For the text-containing cell, return its midpoint in (x, y) coordinate format. 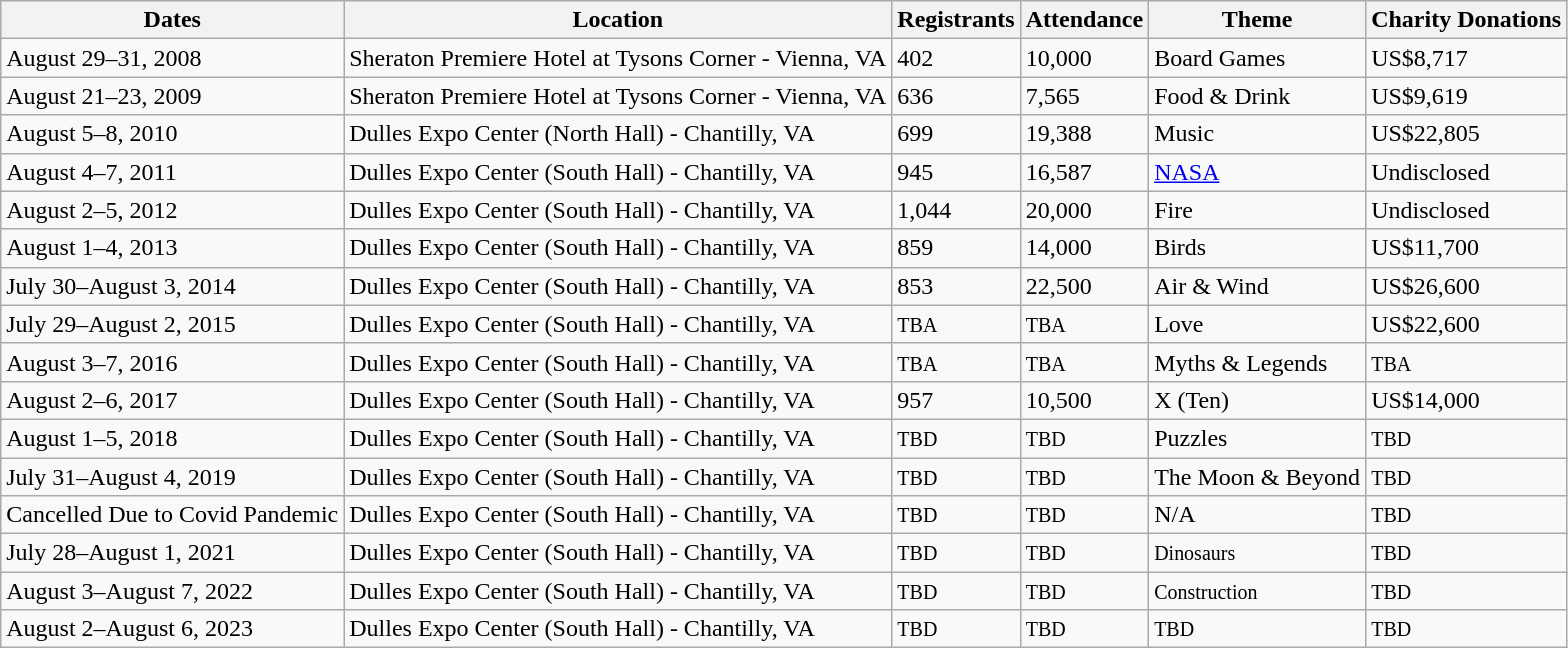
Love (1258, 324)
August 4–7, 2011 (172, 172)
957 (956, 400)
Music (1258, 134)
945 (956, 172)
14,000 (1084, 248)
Charity Donations (1466, 20)
20,000 (1084, 210)
Birds (1258, 248)
August 2–August 6, 2023 (172, 629)
August 21–23, 2009 (172, 96)
The Moon & Beyond (1258, 477)
Location (618, 20)
Theme (1258, 20)
699 (956, 134)
August 3–7, 2016 (172, 362)
Dates (172, 20)
August 1–4, 2013 (172, 248)
US$22,600 (1466, 324)
US$9,619 (1466, 96)
Attendance (1084, 20)
Board Games (1258, 58)
22,500 (1084, 286)
10,000 (1084, 58)
402 (956, 58)
Puzzles (1258, 438)
July 30–August 3, 2014 (172, 286)
Dinosaurs (1258, 553)
859 (956, 248)
X (Ten) (1258, 400)
Registrants (956, 20)
Fire (1258, 210)
7,565 (1084, 96)
N/A (1258, 515)
636 (956, 96)
August 2–6, 2017 (172, 400)
July 29–August 2, 2015 (172, 324)
US$26,600 (1466, 286)
August 1–5, 2018 (172, 438)
Myths & Legends (1258, 362)
August 3–August 7, 2022 (172, 591)
10,500 (1084, 400)
US$11,700 (1466, 248)
US$22,805 (1466, 134)
Cancelled Due to Covid Pandemic (172, 515)
US$14,000 (1466, 400)
1,044 (956, 210)
August 29–31, 2008 (172, 58)
July 31–August 4, 2019 (172, 477)
Dulles Expo Center (North Hall) - Chantilly, VA (618, 134)
Food & Drink (1258, 96)
19,388 (1084, 134)
August 2–5, 2012 (172, 210)
July 28–August 1, 2021 (172, 553)
853 (956, 286)
16,587 (1084, 172)
NASA (1258, 172)
Construction (1258, 591)
Air & Wind (1258, 286)
August 5–8, 2010 (172, 134)
US$8,717 (1466, 58)
